Capture the cell that displays the provided text and extract its (x, y) central coordinate. 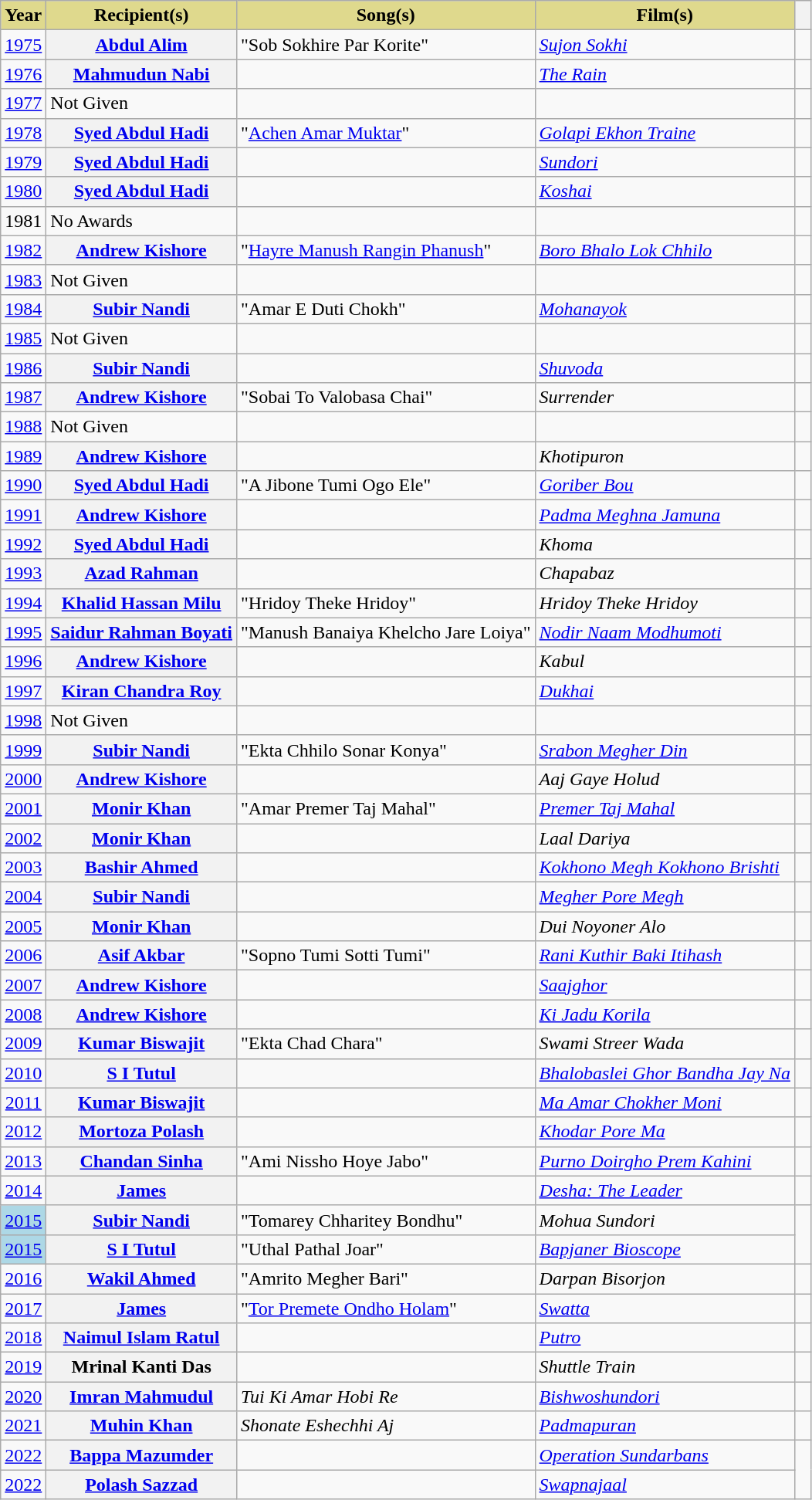
"Tomarey Chharitey Bondhu" (386, 1220)
Premer Taj Mahal (665, 808)
1998 (23, 720)
2007 (23, 985)
"Ekta Chad Chara" (386, 1044)
2013 (23, 1161)
Goriber Bou (665, 486)
2017 (23, 1309)
"Sopno Tumi Sotti Tumi" (386, 956)
"Hridoy Theke Hridoy" (386, 603)
Naimul Islam Ratul (142, 1338)
1986 (23, 368)
Film(s) (665, 15)
1975 (23, 45)
2001 (23, 808)
Polash Sazzad (142, 1485)
1984 (23, 309)
Bappa Mazumder (142, 1455)
Golapi Ekhon Traine (665, 133)
Swatta (665, 1309)
"Amar Premer Taj Mahal" (386, 808)
Abdul Alim (142, 45)
Bishwoshundori (665, 1397)
1977 (23, 103)
1995 (23, 632)
1994 (23, 603)
1989 (23, 456)
Nodir Naam Modhumoti (665, 632)
Srabon Megher Din (665, 750)
Mohua Sundori (665, 1220)
Shonate Eshechhi Aj (386, 1426)
Darpan Bisorjon (665, 1278)
Wakil Ahmed (142, 1278)
Sundori (665, 162)
Dukhai (665, 691)
1978 (23, 133)
Bashir Ahmed (142, 868)
1988 (23, 427)
Sujon Sokhi (665, 45)
2018 (23, 1338)
"Tor Premete Ondho Holam" (386, 1309)
"Ekta Chhilo Sonar Konya" (386, 750)
1981 (23, 221)
Khodar Pore Ma (665, 1132)
2014 (23, 1190)
Ki Jadu Korila (665, 1014)
Khalid Hassan Milu (142, 603)
Recipient(s) (142, 15)
1979 (23, 162)
Bhalobaslei Ghor Bandha Jay Na (665, 1073)
1996 (23, 662)
Surrender (665, 398)
"Amar E Duti Chokh" (386, 309)
"Amrito Megher Bari" (386, 1278)
Dui Noyoner Alo (665, 926)
Aaj Gaye Holud (665, 779)
1983 (23, 279)
Purno Doirgho Prem Kahini (665, 1161)
The Rain (665, 74)
2003 (23, 868)
2019 (23, 1367)
2000 (23, 779)
Mohanayok (665, 309)
1985 (23, 338)
"Sobai To Valobasa Chai" (386, 398)
Boro Bhalo Lok Chhilo (665, 250)
1990 (23, 486)
Laal Dariya (665, 838)
Muhin Khan (142, 1426)
Putro (665, 1338)
Megher Pore Megh (665, 897)
Khotipuron (665, 456)
Tui Ki Amar Hobi Re (386, 1397)
No Awards (142, 221)
2005 (23, 926)
2011 (23, 1102)
Shuttle Train (665, 1367)
"Hayre Manush Rangin Phanush" (386, 250)
1982 (23, 250)
Desha: The Leader (665, 1190)
Chandan Sinha (142, 1161)
1992 (23, 544)
1976 (23, 74)
2004 (23, 897)
Kabul (665, 662)
Asif Akbar (142, 956)
"Achen Amar Muktar" (386, 133)
2016 (23, 1278)
Mrinal Kanti Das (142, 1367)
Khoma (665, 544)
Bapjaner Bioscope (665, 1249)
1997 (23, 691)
1991 (23, 515)
Padma Meghna Jamuna (665, 515)
"Manush Banaiya Khelcho Jare Loiya" (386, 632)
2010 (23, 1073)
Saidur Rahman Boyati (142, 632)
"Sob Sokhire Par Korite" (386, 45)
Shuvoda (665, 368)
2012 (23, 1132)
Mortoza Polash (142, 1132)
Azad Rahman (142, 574)
1987 (23, 398)
Swapnajaal (665, 1485)
Operation Sundarbans (665, 1455)
"Uthal Pathal Joar" (386, 1249)
Padmapuran (665, 1426)
Kokhono Megh Kokhono Brishti (665, 868)
1993 (23, 574)
Swami Streer Wada (665, 1044)
Koshai (665, 191)
2021 (23, 1426)
Song(s) (386, 15)
1999 (23, 750)
Mahmudun Nabi (142, 74)
Rani Kuthir Baki Itihash (665, 956)
2020 (23, 1397)
"Ami Nissho Hoye Jabo" (386, 1161)
2008 (23, 1014)
2002 (23, 838)
Kiran Chandra Roy (142, 691)
2009 (23, 1044)
"A Jibone Tumi Ogo Ele" (386, 486)
1980 (23, 191)
Chapabaz (665, 574)
2006 (23, 956)
Hridoy Theke Hridoy (665, 603)
Saajghor (665, 985)
Year (23, 15)
Ma Amar Chokher Moni (665, 1102)
Imran Mahmudul (142, 1397)
